Search for the cell housing the specified text and yield its [X, Y] center coordinate. 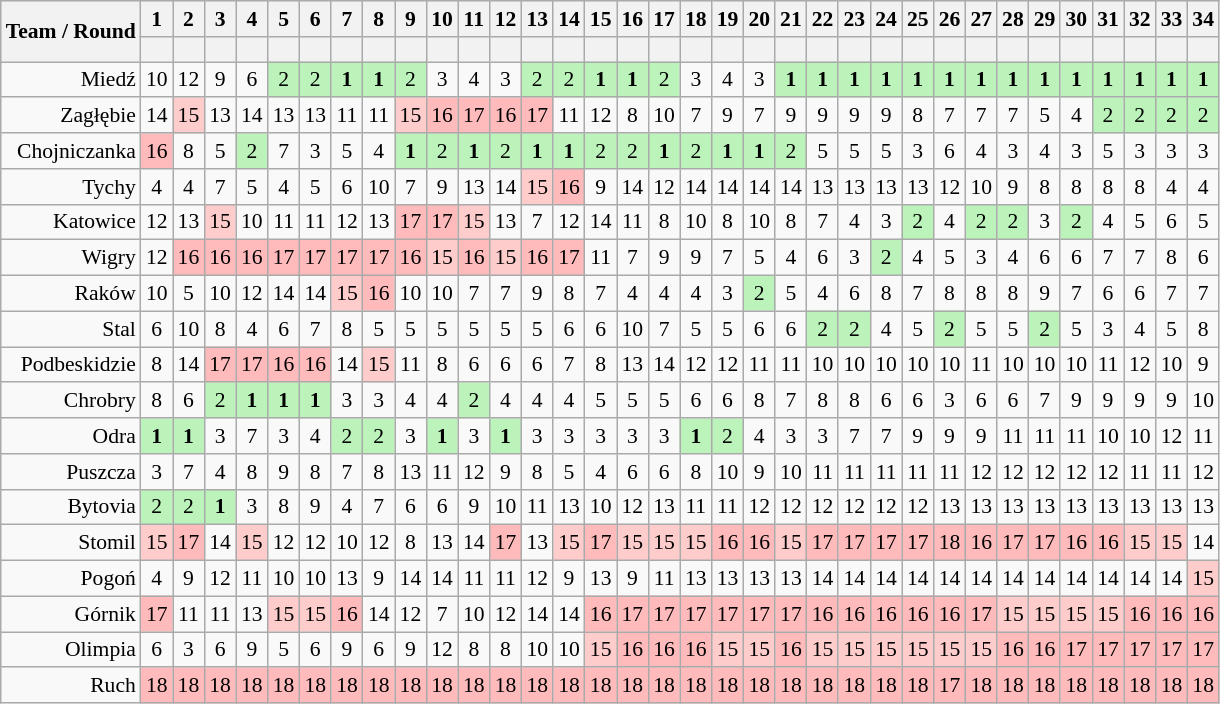
21 [791, 19]
22 [823, 19]
Stal [71, 329]
Stomil [71, 543]
Raków [71, 294]
25 [918, 19]
33 [1172, 19]
Chrobry [71, 401]
Górnik [71, 614]
Podbeskidzie [71, 365]
Puszcza [71, 472]
31 [1108, 19]
Team / Round [71, 32]
24 [886, 19]
Chojniczanka [71, 151]
Wigry [71, 258]
28 [1013, 19]
Katowice [71, 222]
Bytovia [71, 507]
Tychy [71, 187]
32 [1140, 19]
Ruch [71, 686]
27 [981, 19]
Miedź [71, 80]
23 [854, 19]
34 [1203, 19]
30 [1076, 19]
26 [950, 19]
Zagłębie [71, 116]
Odra [71, 436]
Pogoń [71, 579]
Olimpia [71, 650]
19 [728, 19]
20 [759, 19]
29 [1045, 19]
